Pinpoint the cell where the given text exists, returning its (X, Y) midpoint coordinate. 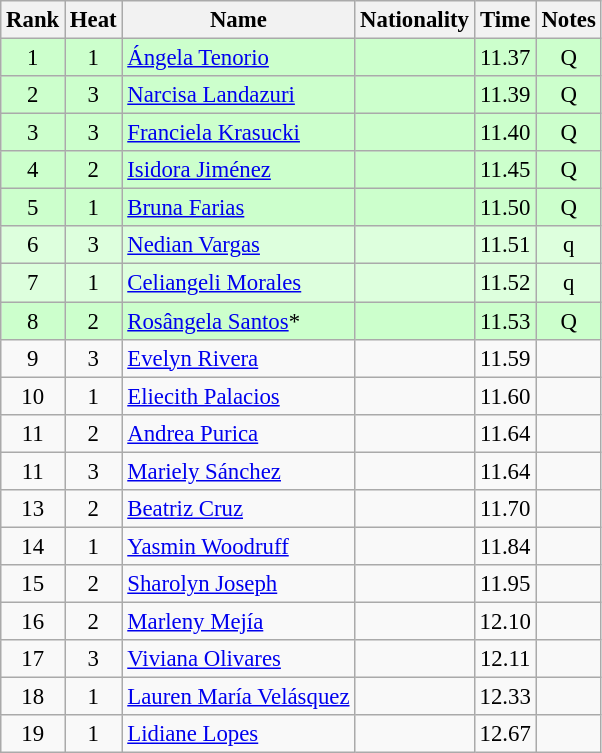
Eliecith Palacios (238, 396)
16 (33, 621)
11.50 (505, 208)
Beatriz Cruz (238, 509)
11.45 (505, 170)
Rank (33, 20)
Ángela Tenorio (238, 58)
15 (33, 584)
Franciela Krasucki (238, 133)
9 (33, 358)
Rosângela Santos* (238, 321)
11.95 (505, 584)
Lidiane Lopes (238, 734)
Celiangeli Morales (238, 283)
11.70 (505, 509)
17 (33, 659)
11.37 (505, 58)
11.53 (505, 321)
Notes (568, 20)
Mariely Sánchez (238, 471)
11.51 (505, 245)
12.11 (505, 659)
Narcisa Landazuri (238, 95)
18 (33, 697)
Time (505, 20)
11.40 (505, 133)
14 (33, 546)
6 (33, 245)
Evelyn Rivera (238, 358)
12.10 (505, 621)
Isidora Jiménez (238, 170)
Name (238, 20)
Marleny Mejía (238, 621)
8 (33, 321)
11.59 (505, 358)
4 (33, 170)
Lauren María Velásquez (238, 697)
19 (33, 734)
Andrea Purica (238, 433)
12.67 (505, 734)
13 (33, 509)
7 (33, 283)
Bruna Farias (238, 208)
Yasmin Woodruff (238, 546)
10 (33, 396)
Viviana Olivares (238, 659)
11.52 (505, 283)
11.84 (505, 546)
Nationality (414, 20)
11.60 (505, 396)
Nedian Vargas (238, 245)
Sharolyn Joseph (238, 584)
11.39 (505, 95)
5 (33, 208)
Heat (94, 20)
12.33 (505, 697)
